Pinpoint the cell where the given text exists, returning its (x, y) midpoint coordinate. 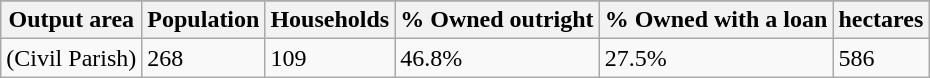
Output area (72, 20)
% Owned outright (497, 20)
Households (330, 20)
268 (204, 58)
46.8% (497, 58)
27.5% (716, 58)
586 (881, 58)
% Owned with a loan (716, 20)
(Civil Parish) (72, 58)
109 (330, 58)
hectares (881, 20)
Population (204, 20)
